Capture the cell that displays the provided text and extract its (X, Y) central coordinate. 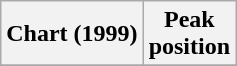
Chart (1999) (72, 34)
Peakposition (189, 34)
